Detect which cell encompasses the target text, then output its [X, Y] center coordinate. 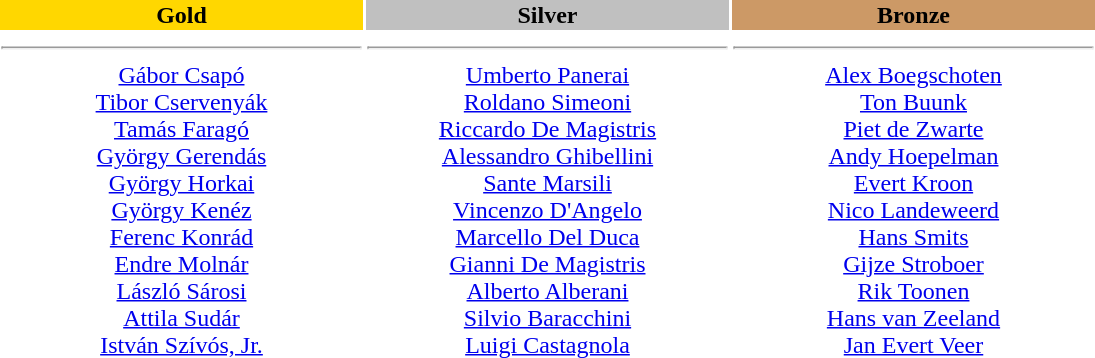
Gold [182, 15]
Silver [548, 15]
Bronze [914, 15]
